Search for the cell housing the specified text and yield its (x, y) center coordinate. 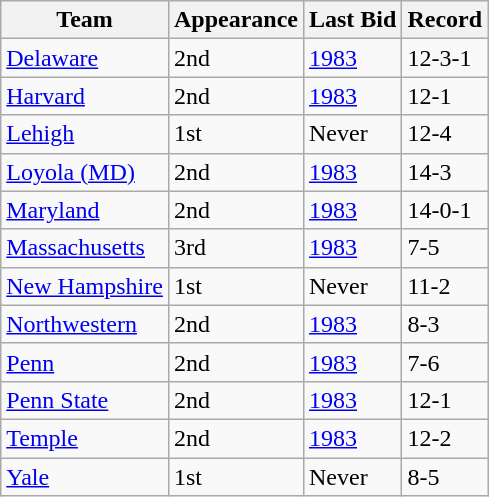
Temple (85, 438)
Lehigh (85, 134)
11-2 (445, 286)
Maryland (85, 210)
12-2 (445, 438)
Last Bid (352, 20)
8-3 (445, 324)
Record (445, 20)
Harvard (85, 96)
Massachusetts (85, 248)
12-4 (445, 134)
Team (85, 20)
14-0-1 (445, 210)
Penn (85, 362)
8-5 (445, 477)
12-3-1 (445, 58)
Northwestern (85, 324)
7-6 (445, 362)
7-5 (445, 248)
3rd (236, 248)
Appearance (236, 20)
Delaware (85, 58)
Yale (85, 477)
14-3 (445, 172)
Loyola (MD) (85, 172)
Penn State (85, 400)
New Hampshire (85, 286)
